Determine the [X, Y] coordinate at the center of the cell enclosing the given text.  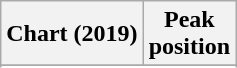
Chart (2019) [72, 34]
Peakposition [189, 34]
